Return (X, Y) of the center of cell containing provided text 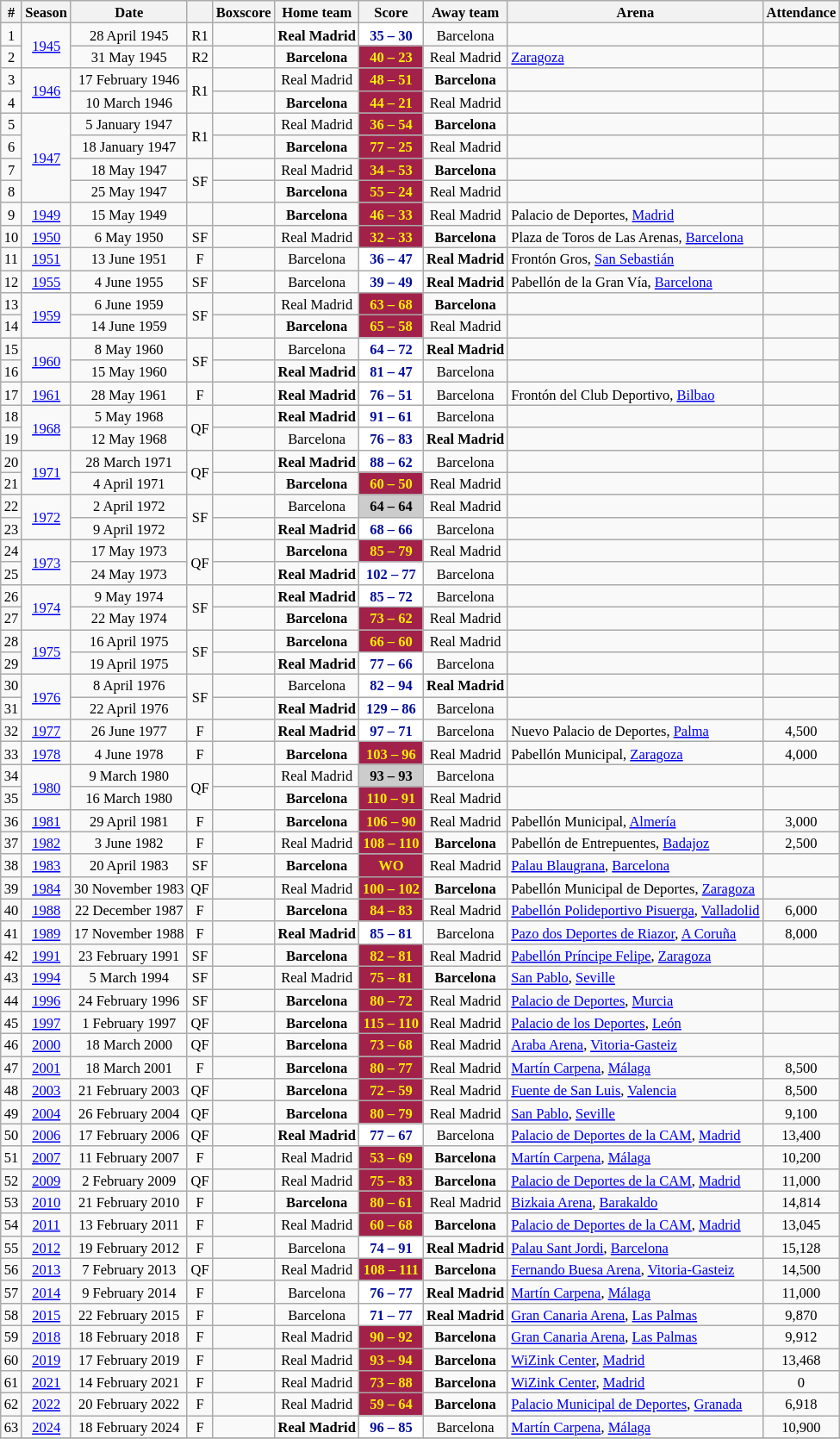
Pazo dos Deportes de Riazor, A Coruña (635, 932)
76 – 51 (391, 394)
Score (391, 12)
55 (12, 1247)
6 June 1959 (129, 304)
71 – 77 (391, 1314)
76 – 83 (391, 439)
108 – 111 (391, 1269)
9 May 1974 (129, 595)
11 (12, 259)
27 (12, 618)
65 – 58 (391, 327)
1959 (47, 315)
19 February 2012 (129, 1247)
85 – 79 (391, 551)
1946 (47, 90)
Attendance (801, 12)
15 May 1949 (129, 214)
2024 (47, 1427)
Boxscore (244, 12)
22 February 2015 (129, 1314)
17 (12, 394)
2012 (47, 1247)
28 April 1945 (129, 34)
28 (12, 640)
34 (12, 776)
39 – 49 (391, 282)
32 – 33 (391, 236)
36 (12, 820)
62 (12, 1405)
91 – 61 (391, 416)
10,900 (801, 1427)
Pabellón de la Gran Vía, Barcelona (635, 282)
12 May 1968 (129, 439)
14 June 1959 (129, 327)
19 (12, 439)
13,045 (801, 1224)
77 – 66 (391, 663)
30 November 1983 (129, 888)
2022 (47, 1405)
14,814 (801, 1202)
115 – 110 (391, 1023)
Palau Sant Jordi, Barcelona (635, 1247)
21 February 2003 (129, 1090)
4,000 (801, 753)
6,918 (801, 1405)
8 (12, 191)
75 – 83 (391, 1180)
Zaragoza (635, 57)
36 – 54 (391, 124)
44 (12, 1000)
13,400 (801, 1135)
1976 (47, 697)
23 (12, 528)
9 April 1972 (129, 528)
22 April 1976 (129, 708)
Araba Arena, Vitoria-Gasteiz (635, 1045)
8 April 1976 (129, 686)
102 – 77 (391, 573)
Pabellón Polideportivo Pisuerga, Valladolid (635, 910)
1 (12, 34)
28 March 1971 (129, 461)
1977 (47, 731)
1974 (47, 607)
44 – 21 (391, 102)
6 (12, 146)
R2 (200, 57)
57 (12, 1292)
53 (12, 1202)
23 February 1991 (129, 955)
80 – 72 (391, 1000)
60 – 68 (391, 1224)
22 (12, 506)
73 – 88 (391, 1382)
2001 (47, 1068)
22 December 1987 (129, 910)
2003 (47, 1090)
66 – 60 (391, 640)
14 February 2021 (129, 1382)
73 – 68 (391, 1045)
2011 (47, 1224)
17 February 1946 (129, 79)
32 (12, 731)
2004 (47, 1112)
4 June 1978 (129, 753)
13 February 2011 (129, 1224)
9,870 (801, 1314)
1994 (47, 977)
5 (12, 124)
14,500 (801, 1269)
15 (12, 349)
17 February 2019 (129, 1359)
1981 (47, 820)
38 (12, 865)
47 (12, 1068)
Season (47, 12)
31 May 1945 (129, 57)
35 (12, 798)
5 March 1994 (129, 977)
29 April 1981 (129, 820)
1973 (47, 562)
13 June 1951 (129, 259)
2019 (47, 1359)
2021 (47, 1382)
Palau Blaugrana, Barcelona (635, 865)
25 (12, 573)
Pabellón Municipal, Zaragoza (635, 753)
81 – 47 (391, 371)
9 (12, 214)
2013 (47, 1269)
18 May 1947 (129, 169)
1947 (47, 158)
Pabellón de Entrepuentes, Badajoz (635, 843)
52 (12, 1180)
Pabellón Príncipe Felipe, Zaragoza (635, 955)
17 November 1988 (129, 932)
31 (12, 708)
11 February 2007 (129, 1157)
9,100 (801, 1112)
Palacio de Deportes, Murcia (635, 1000)
80 – 61 (391, 1202)
14 (12, 327)
80 – 77 (391, 1068)
90 – 92 (391, 1336)
93 – 93 (391, 776)
1983 (47, 865)
51 (12, 1157)
17 May 1973 (129, 551)
6,000 (801, 910)
15,128 (801, 1247)
16 March 1980 (129, 798)
50 (12, 1135)
88 – 62 (391, 461)
1988 (47, 910)
59 (12, 1336)
19 April 1975 (129, 663)
43 (12, 977)
49 (12, 1112)
1989 (47, 932)
60 (12, 1359)
2 April 1972 (129, 506)
46 – 33 (391, 214)
Frontón del Club Deportivo, Bilbao (635, 394)
Palacio Municipal de Deportes, Granada (635, 1405)
1997 (47, 1023)
1960 (47, 360)
24 May 1973 (129, 573)
41 (12, 932)
18 March 2001 (129, 1068)
9 March 1980 (129, 776)
1991 (47, 955)
61 (12, 1382)
48 (12, 1090)
82 – 94 (391, 686)
2000 (47, 1045)
24 February 1996 (129, 1000)
1978 (47, 753)
7 (12, 169)
84 – 83 (391, 910)
Bizkaia Arena, Barakaldo (635, 1202)
35 – 30 (391, 34)
8,000 (801, 932)
53 – 69 (391, 1157)
4 (12, 102)
Palacio de los Deportes, León (635, 1023)
Nuevo Palacio de Deportes, Palma (635, 731)
96 – 85 (391, 1427)
2018 (47, 1336)
Fernando Buesa Arena, Vitoria-Gasteiz (635, 1269)
Date (129, 12)
82 – 81 (391, 955)
WO (391, 865)
0 (801, 1382)
26 June 1977 (129, 731)
5 May 1968 (129, 416)
59 – 64 (391, 1405)
1949 (47, 214)
2,500 (801, 843)
34 – 53 (391, 169)
18 (12, 416)
77 – 25 (391, 146)
46 (12, 1045)
28 May 1961 (129, 394)
Away team (465, 12)
100 – 102 (391, 888)
2014 (47, 1292)
12 (12, 282)
3 (12, 79)
Pabellón Municipal de Deportes, Zaragoza (635, 888)
2010 (47, 1202)
20 (12, 461)
18 February 2018 (129, 1336)
1984 (47, 888)
9 February 2014 (129, 1292)
15 May 1960 (129, 371)
8 May 1960 (129, 349)
20 April 1983 (129, 865)
1971 (47, 472)
25 May 1947 (129, 191)
97 – 71 (391, 731)
1996 (47, 1000)
74 – 91 (391, 1247)
2 February 2009 (129, 1180)
10 March 1946 (129, 102)
13,468 (801, 1359)
40 – 23 (391, 57)
85 – 81 (391, 932)
18 March 2000 (129, 1045)
17 February 2006 (129, 1135)
103 – 96 (391, 753)
10,200 (801, 1157)
40 (12, 910)
1950 (47, 236)
45 (12, 1023)
36 – 47 (391, 259)
56 (12, 1269)
73 – 62 (391, 618)
64 – 64 (391, 506)
54 (12, 1224)
68 – 66 (391, 528)
18 January 1947 (129, 146)
6 May 1950 (129, 236)
1961 (47, 394)
Arena (635, 12)
5 January 1947 (129, 124)
21 February 2010 (129, 1202)
60 – 50 (391, 483)
2009 (47, 1180)
106 – 90 (391, 820)
77 – 67 (391, 1135)
3,000 (801, 820)
129 – 86 (391, 708)
2006 (47, 1135)
21 (12, 483)
1951 (47, 259)
48 – 51 (391, 79)
2 (12, 57)
Home team (317, 12)
2015 (47, 1314)
64 – 72 (391, 349)
10 (12, 236)
20 February 2022 (129, 1405)
85 – 72 (391, 595)
63 – 68 (391, 304)
76 – 77 (391, 1292)
30 (12, 686)
9,912 (801, 1336)
1972 (47, 517)
4 April 1971 (129, 483)
39 (12, 888)
26 (12, 595)
63 (12, 1427)
16 April 1975 (129, 640)
1975 (47, 651)
7 February 2013 (129, 1269)
29 (12, 663)
55 – 24 (391, 191)
1982 (47, 843)
Frontón Gros, San Sebastián (635, 259)
37 (12, 843)
Palacio de Deportes, Madrid (635, 214)
75 – 81 (391, 977)
24 (12, 551)
80 – 79 (391, 1112)
22 May 1974 (129, 618)
42 (12, 955)
4 June 1955 (129, 282)
1955 (47, 282)
108 – 110 (391, 843)
26 February 2004 (129, 1112)
72 – 59 (391, 1090)
4,500 (801, 731)
33 (12, 753)
Pabellón Municipal, Almería (635, 820)
# (12, 12)
3 June 1982 (129, 843)
Plaza de Toros de Las Arenas, Barcelona (635, 236)
13 (12, 304)
1980 (47, 787)
93 – 94 (391, 1359)
16 (12, 371)
2007 (47, 1157)
Fuente de San Luis, Valencia (635, 1090)
1968 (47, 427)
18 February 2024 (129, 1427)
1945 (47, 46)
1 February 1997 (129, 1023)
58 (12, 1314)
110 – 91 (391, 798)
